Scan for the cell matching the given text and deliver its [X, Y] coordinate at center. 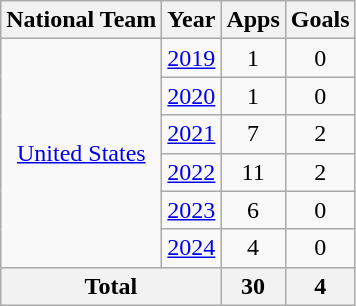
National Team [82, 20]
30 [253, 286]
2022 [192, 172]
2020 [192, 96]
Goals [320, 20]
2023 [192, 210]
United States [82, 153]
11 [253, 172]
Apps [253, 20]
Total [111, 286]
2024 [192, 248]
2019 [192, 58]
Year [192, 20]
7 [253, 134]
6 [253, 210]
2021 [192, 134]
